Return [X, Y] of the center of cell containing provided text 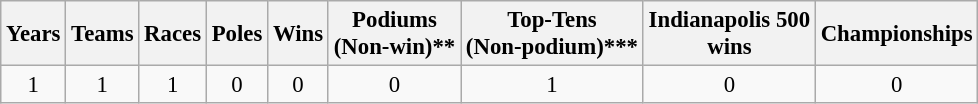
Wins [298, 34]
Indianapolis 500 wins [729, 34]
Championships [896, 34]
Years [34, 34]
Races [173, 34]
Podiums(Non-win)** [394, 34]
Poles [236, 34]
Top-Tens(Non-podium)*** [552, 34]
Teams [102, 34]
